Identify which cell holds the provided text, then report its (x, y) central coordinate. 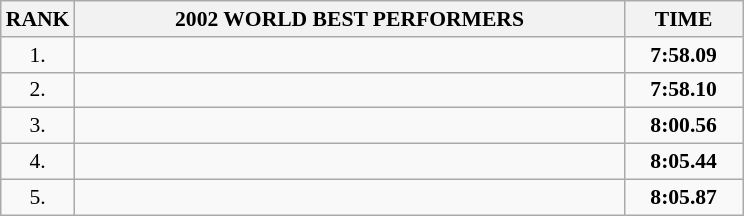
5. (38, 197)
8:00.56 (684, 126)
2. (38, 90)
3. (38, 126)
8:05.87 (684, 197)
8:05.44 (684, 162)
4. (38, 162)
RANK (38, 19)
7:58.09 (684, 55)
TIME (684, 19)
1. (38, 55)
2002 WORLD BEST PERFORMERS (349, 19)
7:58.10 (684, 90)
